Detect which cell encompasses the target text, then output its (x, y) center coordinate. 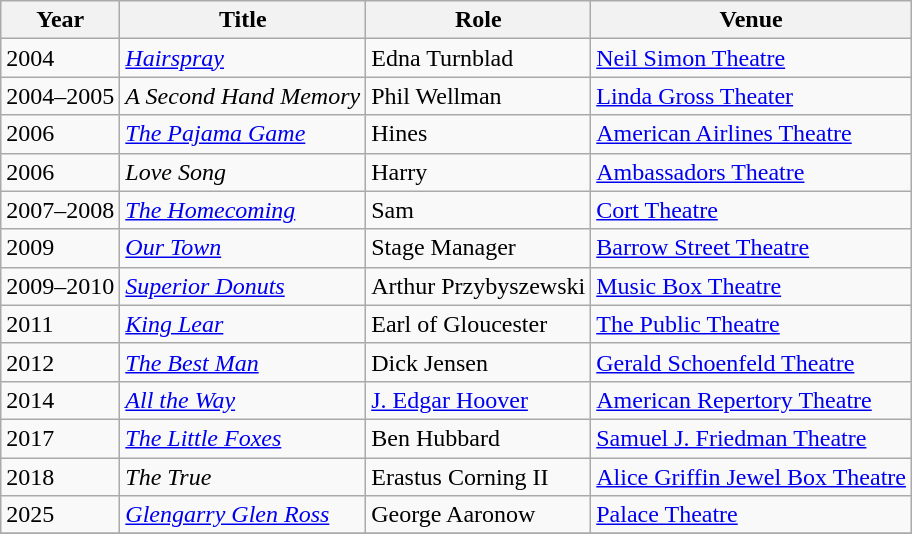
Ambassadors Theatre (752, 172)
2017 (60, 438)
Alice Griffin Jewel Box Theatre (752, 477)
2012 (60, 362)
Palace Theatre (752, 515)
2009–2010 (60, 286)
Cort Theatre (752, 210)
Harry (478, 172)
2014 (60, 400)
Arthur Przybyszewski (478, 286)
George Aaronow (478, 515)
2011 (60, 324)
Phil Wellman (478, 96)
A Second Hand Memory (243, 96)
Samuel J. Friedman Theatre (752, 438)
Glengarry Glen Ross (243, 515)
The Little Foxes (243, 438)
Sam (478, 210)
2004 (60, 58)
American Repertory Theatre (752, 400)
The Best Man (243, 362)
Barrow Street Theatre (752, 248)
Title (243, 20)
2004–2005 (60, 96)
The Homecoming (243, 210)
Neil Simon Theatre (752, 58)
2009 (60, 248)
Ben Hubbard (478, 438)
The True (243, 477)
The Pajama Game (243, 134)
Superior Donuts (243, 286)
The Public Theatre (752, 324)
Hairspray (243, 58)
Dick Jensen (478, 362)
2025 (60, 515)
American Airlines Theatre (752, 134)
Love Song (243, 172)
All the Way (243, 400)
Edna Turnblad (478, 58)
King Lear (243, 324)
Hines (478, 134)
Role (478, 20)
2007–2008 (60, 210)
2018 (60, 477)
Earl of Gloucester (478, 324)
Linda Gross Theater (752, 96)
Our Town (243, 248)
Year (60, 20)
Stage Manager (478, 248)
Gerald Schoenfeld Theatre (752, 362)
Venue (752, 20)
Music Box Theatre (752, 286)
Erastus Corning II (478, 477)
J. Edgar Hoover (478, 400)
